Capture the cell that displays the provided text and extract its [X, Y] central coordinate. 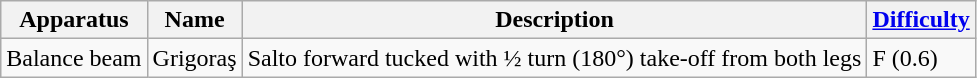
Apparatus [74, 20]
Difficulty [921, 20]
Balance beam [74, 58]
Name [194, 20]
Salto forward tucked with ½ turn (180°) take-off from both legs [554, 58]
F (0.6) [921, 58]
Grigoraş [194, 58]
Description [554, 20]
